Extract the (X, Y) coordinate from the center of the cell holding the provided text.  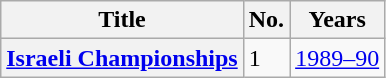
No. (266, 20)
1989–90 (338, 58)
1 (266, 58)
Years (338, 20)
Title (122, 20)
Israeli Championships (122, 58)
